Capture the cell that displays the provided text and extract its (X, Y) central coordinate. 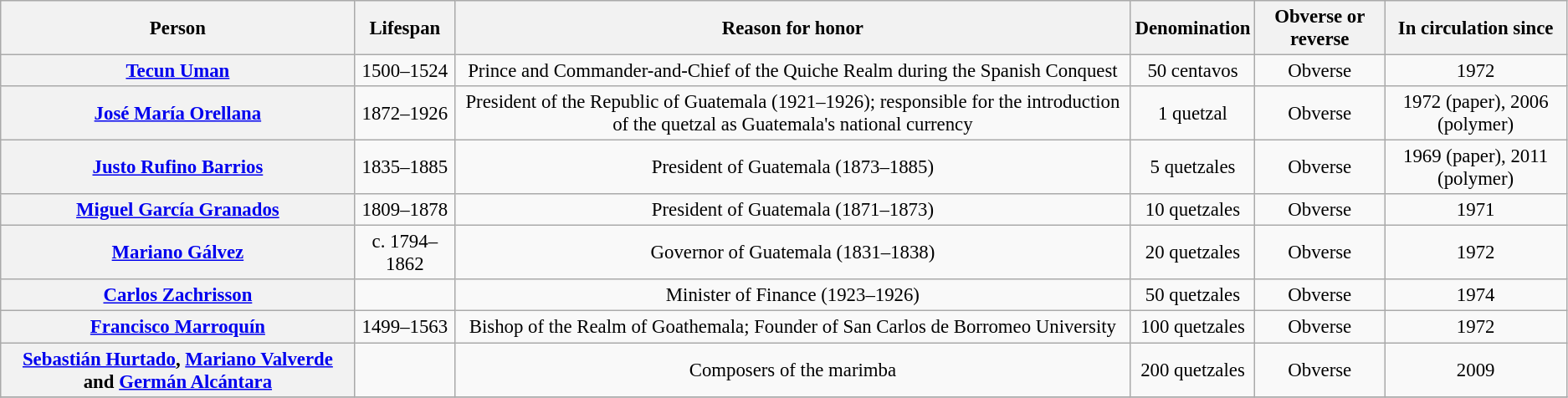
c. 1794–1862 (405, 253)
20 quetzales (1193, 253)
1872–1926 (405, 114)
President of the Republic of Guatemala (1921–1926); responsible for the introduction of the quetzal as Guatemala's national currency (793, 114)
In circulation since (1476, 28)
Minister of Finance (1923–1926) (793, 295)
José María Orellana (177, 114)
50 quetzales (1193, 295)
President of Guatemala (1873–1885) (793, 167)
Miguel García Granados (177, 210)
5 quetzales (1193, 167)
Prince and Commander-and-Chief of the Quiche Realm during the Spanish Conquest (793, 71)
Governor of Guatemala (1831–1838) (793, 253)
1835–1885 (405, 167)
Sebastián Hurtado, Mariano Valverde and Germán Alcántara (177, 370)
Composers of the marimba (793, 370)
Carlos Zachrisson (177, 295)
Mariano Gálvez (177, 253)
1809–1878 (405, 210)
50 centavos (1193, 71)
Reason for honor (793, 28)
1969 (paper), 2011 (polymer) (1476, 167)
Obverse or reverse (1320, 28)
Tecun Uman (177, 71)
President of Guatemala (1871–1873) (793, 210)
Justo Rufino Barrios (177, 167)
Bishop of the Realm of Goathemala; Founder of San Carlos de Borromeo University (793, 327)
10 quetzales (1193, 210)
1499–1563 (405, 327)
Lifespan (405, 28)
1971 (1476, 210)
Francisco Marroquín (177, 327)
100 quetzales (1193, 327)
1972 (paper), 2006 (polymer) (1476, 114)
Person (177, 28)
1500–1524 (405, 71)
200 quetzales (1193, 370)
Denomination (1193, 28)
1974 (1476, 295)
2009 (1476, 370)
1 quetzal (1193, 114)
